Scan for the cell matching the given text and deliver its (x, y) coordinate at center. 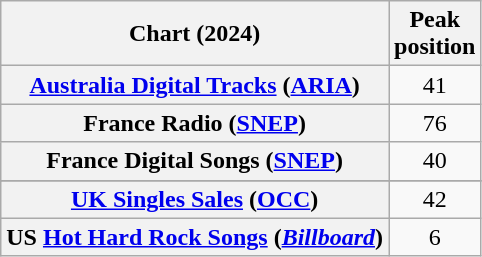
UK Singles Sales (OCC) (195, 199)
42 (435, 199)
France Radio (SNEP) (195, 123)
US Hot Hard Rock Songs (Billboard) (195, 237)
France Digital Songs (SNEP) (195, 161)
6 (435, 237)
Peakposition (435, 34)
Chart (2024) (195, 34)
41 (435, 85)
76 (435, 123)
Australia Digital Tracks (ARIA) (195, 85)
40 (435, 161)
